Provide the (X, Y) coordinate of the cell's center where the given text is located.  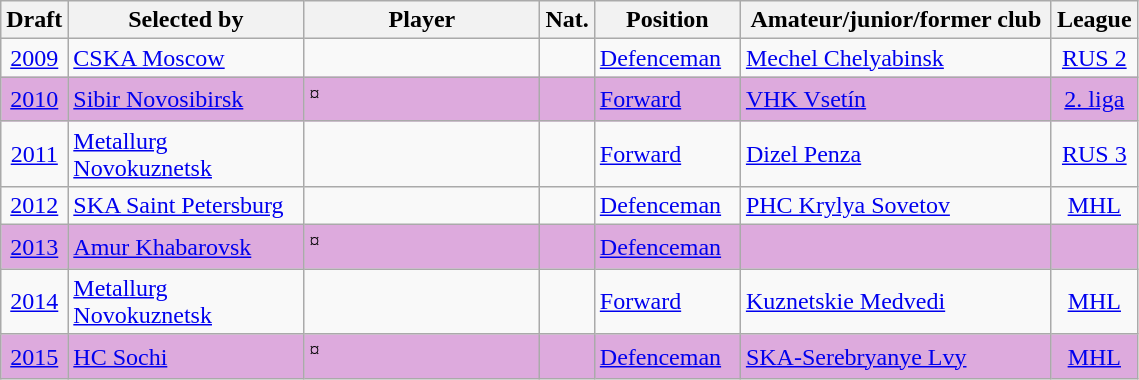
Player (422, 20)
Amur Khabarovsk (186, 248)
PHC Krylya Sovetov (896, 205)
Nat. (567, 20)
SKA-Serebryanye Lvy (896, 356)
RUS 2 (1094, 58)
2011 (34, 154)
RUS 3 (1094, 154)
Dizel Penza (896, 154)
Sibir Novosibirsk (186, 100)
League (1094, 20)
2009 (34, 58)
Position (667, 20)
2013 (34, 248)
2010 (34, 100)
CSKA Moscow (186, 58)
2015 (34, 356)
VHK Vsetín (896, 100)
Selected by (186, 20)
Kuznetskie Medvedi (896, 302)
2012 (34, 205)
2. liga (1094, 100)
SKA Saint Petersburg (186, 205)
HC Sochi (186, 356)
Mechel Chelyabinsk (896, 58)
Draft (34, 20)
2014 (34, 302)
Amateur/junior/former club (896, 20)
